From the cell containing the given text, extract its center point as [x, y] coordinate. 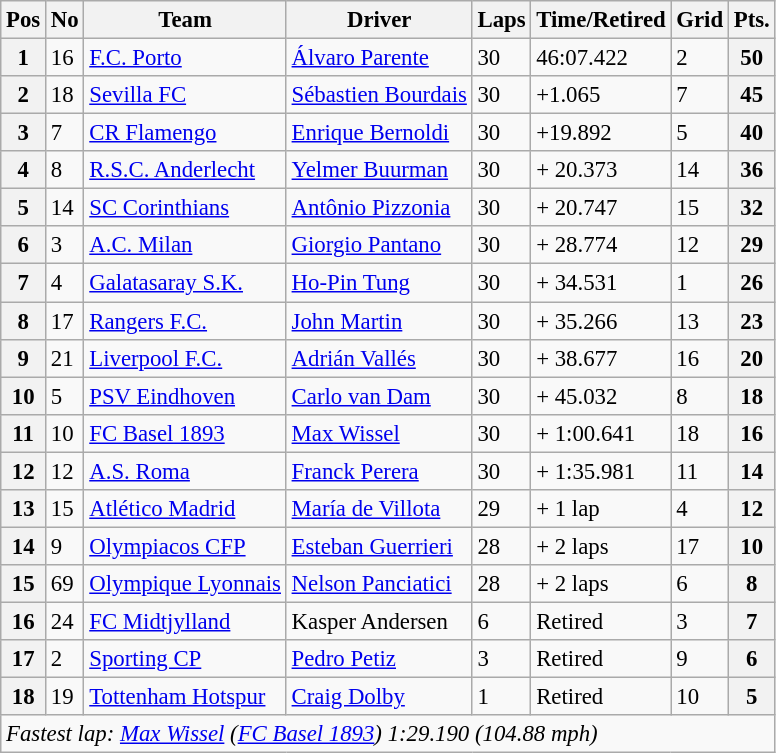
Olympiacos CFP [185, 546]
Pos [24, 20]
Laps [502, 20]
Álvaro Parente [379, 58]
36 [752, 170]
John Martin [379, 321]
Adrián Vallés [379, 358]
Fastest lap: Max Wissel (FC Basel 1893) 1:29.190 (104.88 mph) [388, 734]
Team [185, 20]
32 [752, 208]
40 [752, 133]
50 [752, 58]
FC Midtjylland [185, 621]
Esteban Guerrieri [379, 546]
+ 35.266 [601, 321]
Sébastien Bourdais [379, 95]
Olympique Lyonnais [185, 584]
Rangers F.C. [185, 321]
19 [65, 697]
+ 1:00.641 [601, 433]
R.S.C. Anderlecht [185, 170]
Time/Retired [601, 20]
+ 20.747 [601, 208]
Tottenham Hotspur [185, 697]
CR Flamengo [185, 133]
PSV Eindhoven [185, 396]
Atlético Madrid [185, 509]
+ 45.032 [601, 396]
+19.892 [601, 133]
Antônio Pizzonia [379, 208]
Franck Perera [379, 471]
+ 1:35.981 [601, 471]
+ 38.677 [601, 358]
Giorgio Pantano [379, 245]
+ 1 lap [601, 509]
+ 34.531 [601, 283]
Kasper Andersen [379, 621]
María de Villota [379, 509]
Max Wissel [379, 433]
No [65, 20]
Liverpool F.C. [185, 358]
F.C. Porto [185, 58]
Carlo van Dam [379, 396]
Sevilla FC [185, 95]
45 [752, 95]
+ 28.774 [601, 245]
+ 20.373 [601, 170]
21 [65, 358]
Pts. [752, 20]
FC Basel 1893 [185, 433]
Grid [700, 20]
69 [65, 584]
Yelmer Buurman [379, 170]
Enrique Bernoldi [379, 133]
Sporting CP [185, 659]
23 [752, 321]
Nelson Panciatici [379, 584]
Ho-Pin Tung [379, 283]
Craig Dolby [379, 697]
Galatasaray S.K. [185, 283]
Driver [379, 20]
26 [752, 283]
24 [65, 621]
SC Corinthians [185, 208]
+1.065 [601, 95]
46:07.422 [601, 58]
Pedro Petiz [379, 659]
A.S. Roma [185, 471]
20 [752, 358]
A.C. Milan [185, 245]
